Find where the given text appears and provide that cell's center as [X, Y] coordinate. 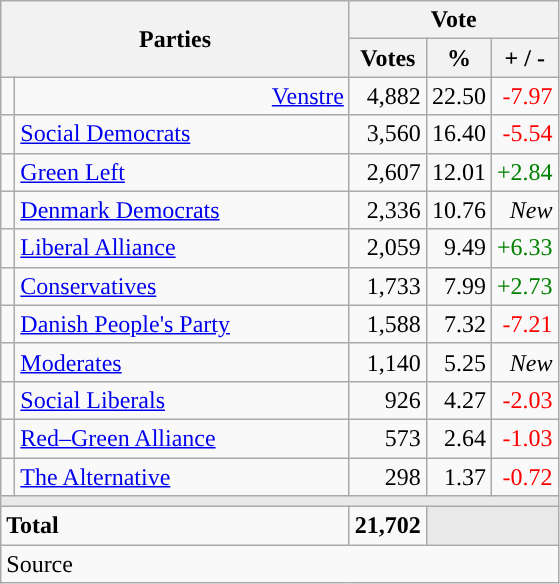
-5.54 [524, 134]
573 [388, 438]
-2.03 [524, 400]
2.64 [458, 438]
1,733 [388, 286]
+ / - [524, 58]
-7.21 [524, 324]
Parties [176, 39]
2,607 [388, 172]
2,059 [388, 248]
-1.03 [524, 438]
4,882 [388, 96]
-7.97 [524, 96]
Green Left [182, 172]
16.40 [458, 134]
Social Liberals [182, 400]
Moderates [182, 362]
-0.72 [524, 477]
+6.33 [524, 248]
22.50 [458, 96]
Red–Green Alliance [182, 438]
12.01 [458, 172]
9.49 [458, 248]
Conservatives [182, 286]
% [458, 58]
Social Democrats [182, 134]
298 [388, 477]
Source [280, 564]
4.27 [458, 400]
Votes [388, 58]
The Alternative [182, 477]
7.32 [458, 324]
1,588 [388, 324]
Venstre [182, 96]
21,702 [388, 526]
Vote [454, 20]
Total [176, 526]
+2.84 [524, 172]
Denmark Democrats [182, 210]
2,336 [388, 210]
5.25 [458, 362]
926 [388, 400]
Liberal Alliance [182, 248]
7.99 [458, 286]
3,560 [388, 134]
Danish People's Party [182, 324]
+2.73 [524, 286]
10.76 [458, 210]
1.37 [458, 477]
1,140 [388, 362]
